For the text-containing cell, return its midpoint in [x, y] coordinate format. 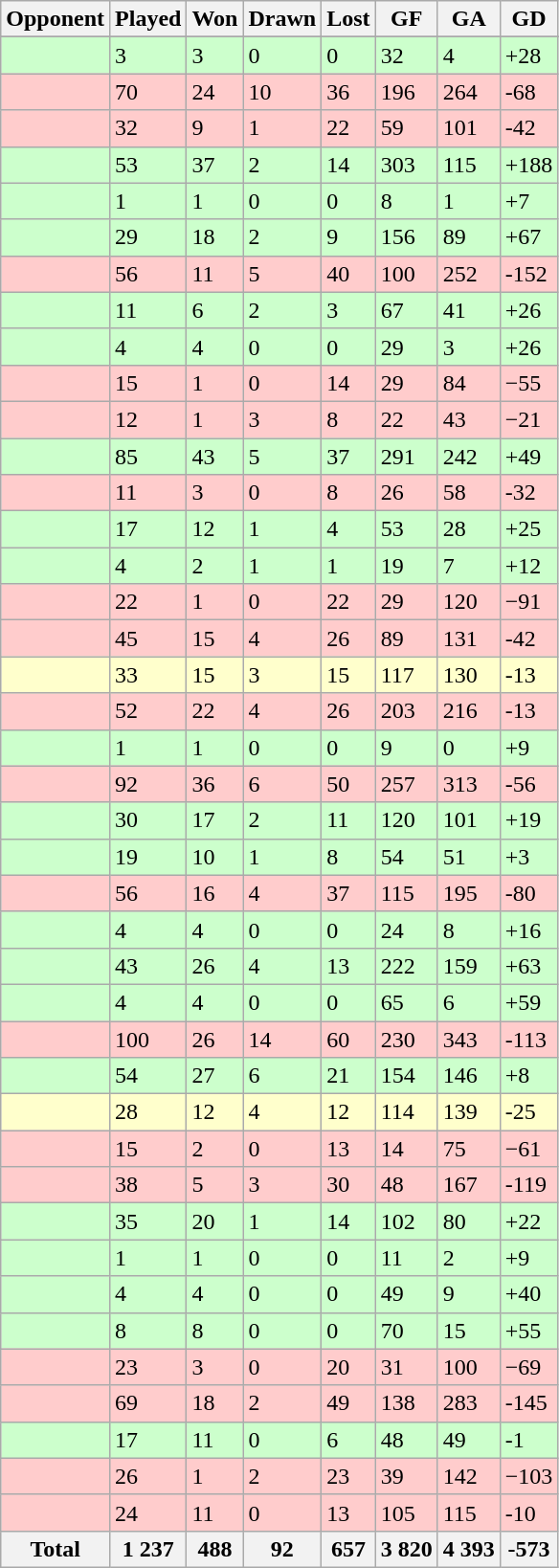
−91 [528, 602]
39 [406, 1476]
195 [469, 893]
102 [406, 1221]
+49 [528, 457]
+19 [528, 820]
51 [469, 857]
Played [148, 19]
+63 [528, 966]
+7 [528, 201]
-68 [528, 92]
+40 [528, 1294]
488 [214, 1549]
−61 [528, 1149]
38 [148, 1185]
7 [469, 566]
+12 [528, 566]
45 [148, 638]
-1 [528, 1440]
60 [348, 1039]
222 [406, 966]
216 [469, 711]
167 [469, 1185]
303 [406, 165]
33 [148, 675]
52 [148, 711]
-10 [528, 1512]
−69 [528, 1367]
343 [469, 1039]
-145 [528, 1403]
-152 [528, 274]
154 [406, 1076]
1 237 [148, 1549]
31 [406, 1367]
-32 [528, 493]
-56 [528, 784]
+3 [528, 857]
−21 [528, 419]
35 [148, 1221]
27 [214, 1076]
58 [469, 493]
50 [348, 784]
−103 [528, 1476]
230 [406, 1039]
Total [56, 1549]
21 [348, 1076]
+67 [528, 237]
84 [469, 383]
146 [469, 1076]
+59 [528, 1002]
+28 [528, 56]
75 [469, 1149]
-25 [528, 1112]
-113 [528, 1039]
Lost [348, 19]
130 [469, 675]
313 [469, 784]
+8 [528, 1076]
105 [406, 1512]
80 [469, 1221]
252 [469, 274]
+188 [528, 165]
196 [406, 92]
GF [406, 19]
139 [469, 1112]
59 [406, 128]
159 [469, 966]
117 [406, 675]
Won [214, 19]
291 [406, 457]
138 [406, 1403]
156 [406, 237]
Drawn [282, 19]
242 [469, 457]
3 820 [406, 1549]
69 [148, 1403]
264 [469, 92]
-119 [528, 1185]
114 [406, 1112]
-573 [528, 1549]
65 [406, 1002]
-80 [528, 893]
Opponent [56, 19]
41 [469, 310]
203 [406, 711]
GD [528, 19]
67 [406, 310]
+22 [528, 1221]
657 [348, 1549]
+16 [528, 930]
16 [214, 893]
257 [406, 784]
+55 [528, 1331]
131 [469, 638]
283 [469, 1403]
40 [348, 274]
142 [469, 1476]
4 393 [469, 1549]
+25 [528, 529]
85 [148, 457]
−55 [528, 383]
GA [469, 19]
